Return [X, Y] of the center of cell containing provided text 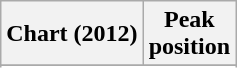
Chart (2012) [72, 34]
Peak position [189, 34]
